Scan for the cell matching the given text and deliver its (X, Y) coordinate at center. 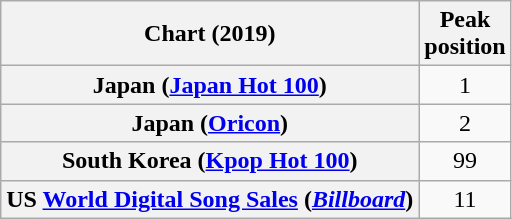
2 (465, 123)
US World Digital Song Sales (Billboard) (210, 199)
South Korea (Kpop Hot 100) (210, 161)
99 (465, 161)
Japan (Japan Hot 100) (210, 85)
Peakposition (465, 34)
Chart (2019) (210, 34)
1 (465, 85)
11 (465, 199)
Japan (Oricon) (210, 123)
